Identify which cell holds the provided text, then report its [X, Y] central coordinate. 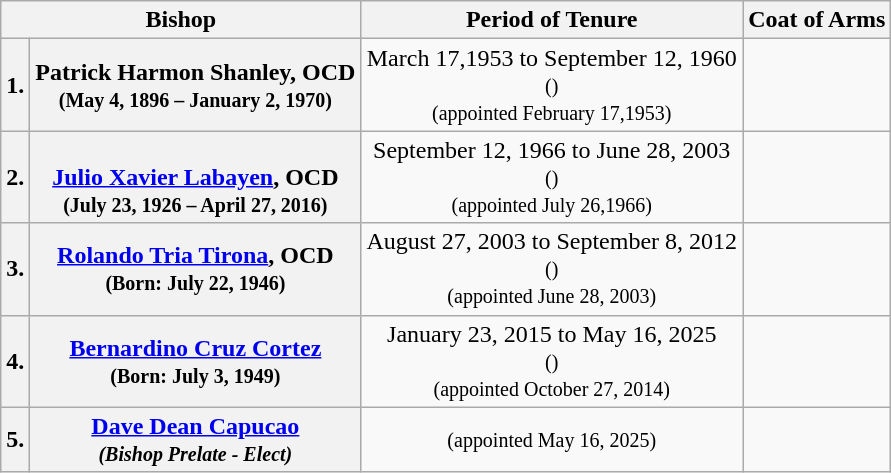
September 12, 1966 to June 28, 2003 () (appointed July 26,1966) [552, 177]
Patrick Harmon Shanley, OCD (May 4, 1896 – January 2, 1970) [196, 85]
January 23, 2015 to May 16, 2025 () (appointed October 27, 2014) [552, 361]
Julio Xavier Labayen, OCD (July 23, 1926 – April 27, 2016) [196, 177]
1. [16, 85]
Period of Tenure [552, 20]
4. [16, 361]
3. [16, 269]
2. [16, 177]
Bishop [181, 20]
Coat of Arms [817, 20]
March 17,1953 to September 12, 1960 () (appointed February 17,1953) [552, 85]
(appointed May 16, 2025) [552, 440]
Rolando Tria Tirona, OCD (Born: July 22, 1946) [196, 269]
Dave Dean Capucao (Bishop Prelate - Elect) [196, 440]
5. [16, 440]
Bernardino Cruz Cortez (Born: July 3, 1949) [196, 361]
August 27, 2003 to September 8, 2012 () (appointed June 28, 2003) [552, 269]
